Return the (X, Y) coordinate for the center point of the cell that contains the specified text.  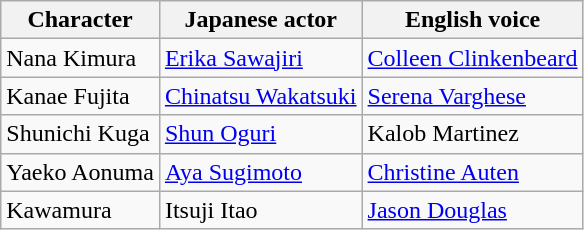
English voice (472, 20)
Kanae Fujita (80, 96)
Colleen Clinkenbeard (472, 58)
Chinatsu Wakatsuki (260, 96)
Aya Sugimoto (260, 172)
Shunichi Kuga (80, 134)
Character (80, 20)
Serena Varghese (472, 96)
Yaeko Aonuma (80, 172)
Shun Oguri (260, 134)
Erika Sawajiri (260, 58)
Nana Kimura (80, 58)
Christine Auten (472, 172)
Japanese actor (260, 20)
Kalob Martinez (472, 134)
Jason Douglas (472, 210)
Kawamura (80, 210)
Itsuji Itao (260, 210)
